Provide the (x, y) coordinate of the cell's center where the given text is located.  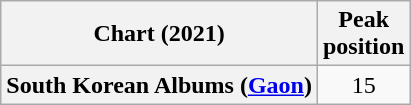
15 (363, 85)
Chart (2021) (160, 34)
South Korean Albums (Gaon) (160, 85)
Peakposition (363, 34)
